Search for the cell housing the specified text and yield its (X, Y) center coordinate. 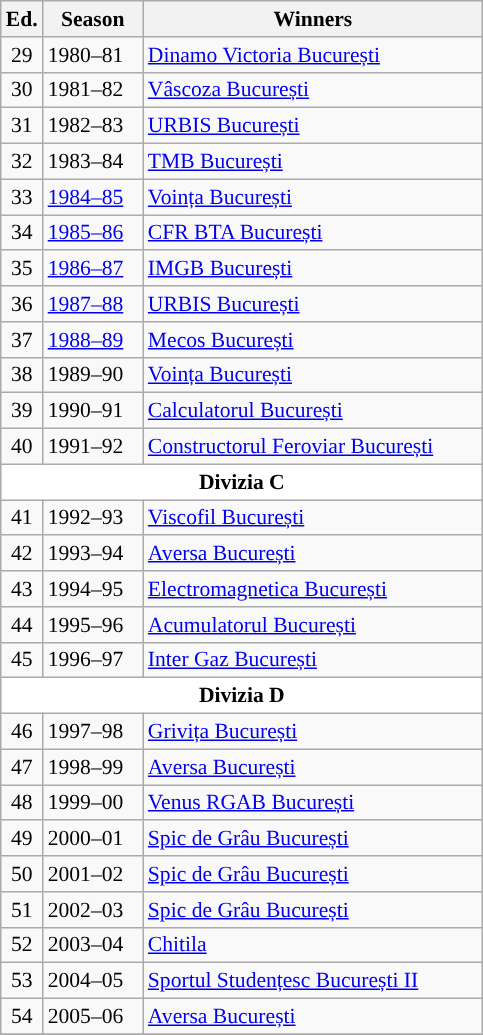
1987–88 (93, 304)
Winners (313, 19)
1980–81 (93, 55)
44 (22, 625)
39 (22, 411)
34 (22, 233)
41 (22, 518)
2002–03 (93, 910)
1996–97 (93, 660)
Divizia C (242, 482)
43 (22, 589)
1981–82 (93, 90)
54 (22, 1017)
46 (22, 732)
Vâscoza București (313, 90)
1992–93 (93, 518)
Electromagnetica București (313, 589)
1998–99 (93, 767)
1982–83 (93, 126)
1997–98 (93, 732)
1999–00 (93, 803)
40 (22, 447)
1994–95 (93, 589)
33 (22, 197)
Chitila (313, 945)
29 (22, 55)
42 (22, 554)
Constructorul Feroviar București (313, 447)
1989–90 (93, 375)
32 (22, 162)
1983–84 (93, 162)
53 (22, 981)
1988–89 (93, 340)
Inter Gaz București (313, 660)
Calculatorul București (313, 411)
36 (22, 304)
Divizia D (242, 696)
Mecos București (313, 340)
Season (93, 19)
31 (22, 126)
1990–91 (93, 411)
Ed. (22, 19)
1984–85 (93, 197)
50 (22, 874)
Grivița București (313, 732)
Viscofil București (313, 518)
1985–86 (93, 233)
CFR BTA București (313, 233)
51 (22, 910)
37 (22, 340)
1995–96 (93, 625)
2005–06 (93, 1017)
Venus RGAB București (313, 803)
2001–02 (93, 874)
52 (22, 945)
48 (22, 803)
1986–87 (93, 269)
30 (22, 90)
45 (22, 660)
2004–05 (93, 981)
Dinamo Victoria București (313, 55)
IMGB București (313, 269)
49 (22, 839)
2003–04 (93, 945)
1993–94 (93, 554)
2000–01 (93, 839)
38 (22, 375)
Sportul Studențesc București II (313, 981)
Acumulatorul București (313, 625)
47 (22, 767)
TMB București (313, 162)
1991–92 (93, 447)
35 (22, 269)
